Capture the cell that displays the provided text and extract its (X, Y) central coordinate. 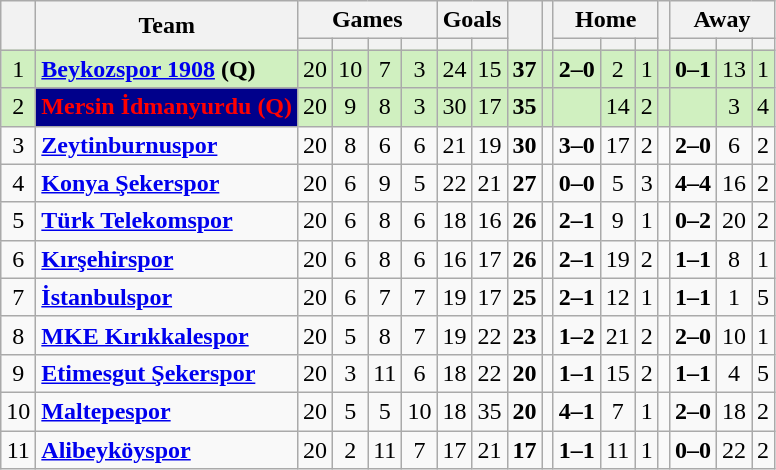
Kırşehirspor (167, 259)
Home (606, 20)
Alibeyköyspor (167, 449)
Games (368, 20)
MKE Kırıkkalespor (167, 335)
Etimesgut Şekerspor (167, 373)
Türk Telekomspor (167, 221)
27 (524, 183)
13 (734, 69)
4–4 (692, 183)
3–0 (576, 145)
Zeytinburnuspor (167, 145)
Away (722, 20)
0–1 (692, 69)
12 (618, 297)
Team (167, 26)
İstanbulspor (167, 297)
1–2 (576, 335)
4–1 (576, 411)
23 (524, 335)
Goals (472, 20)
0–2 (692, 221)
Maltepespor (167, 411)
Konya Şekerspor (167, 183)
Beykozspor 1908 (Q) (167, 69)
37 (524, 69)
Mersin İdmanyurdu (Q) (167, 107)
25 (524, 297)
24 (454, 69)
14 (618, 107)
